From the cell containing the given text, extract its center point as [x, y] coordinate. 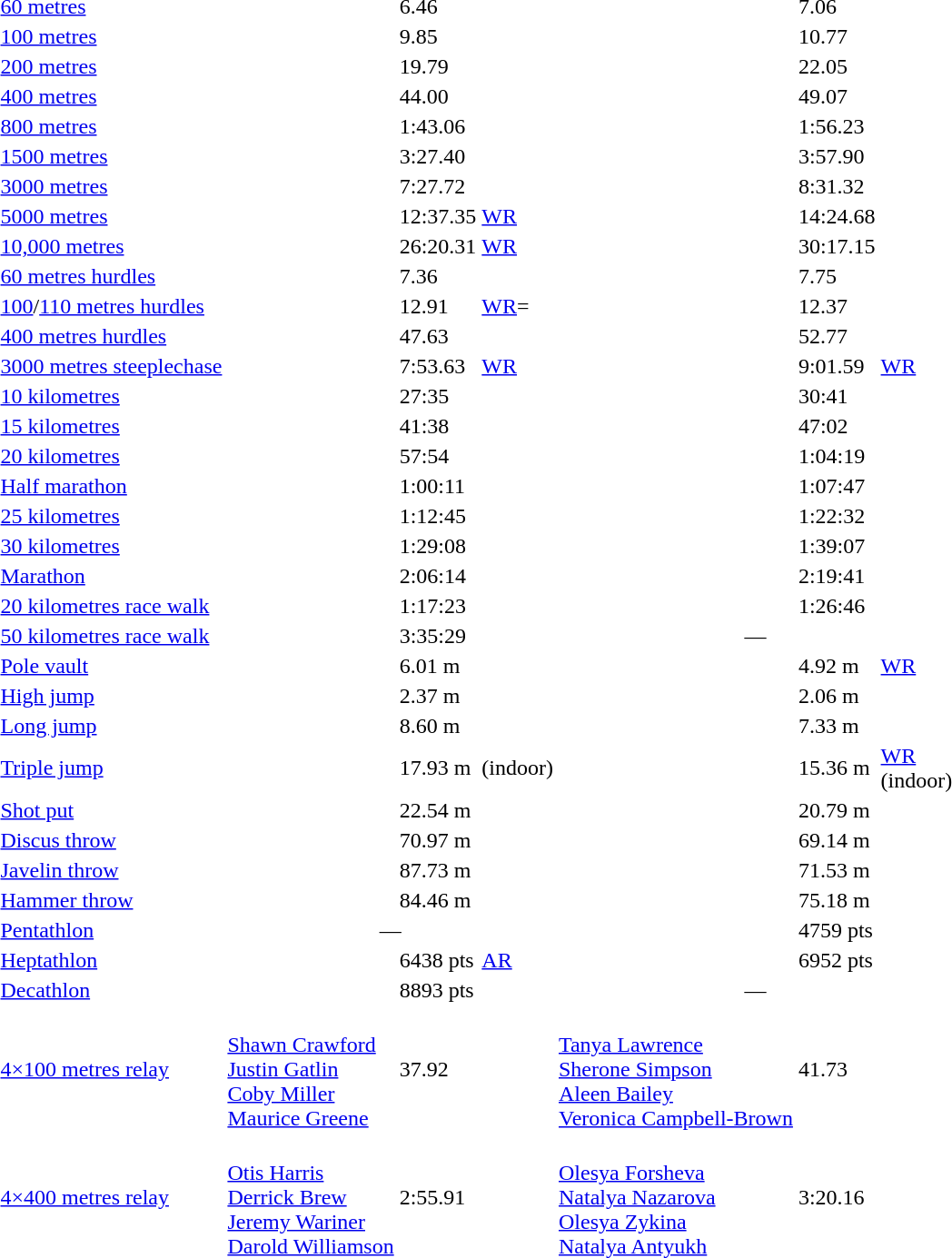
2.37 m [438, 696]
— [391, 930]
15.36 m [837, 768]
4759 pts [837, 930]
71.53 m [837, 870]
49.07 [837, 96]
8.60 m [438, 726]
WR= [518, 306]
6952 pts [837, 960]
6438 pts [438, 960]
7:27.72 [438, 186]
4.92 m [837, 666]
1:43.06 [438, 126]
7.75 [837, 276]
20.79 m [837, 810]
87.73 m [438, 870]
12.91 [438, 306]
52.77 [837, 336]
84.46 m [438, 900]
2:19:41 [837, 576]
7:53.63 [438, 366]
1:17:23 [438, 606]
1:26:46 [837, 606]
3:35:29 [438, 636]
75.18 m [837, 900]
Tanya LawrenceSherone SimpsonAleen BaileyVeronica Campbell-Brown [676, 1069]
69.14 m [837, 840]
70.97 m [438, 840]
1:22:32 [837, 516]
22.54 m [438, 810]
1:39:07 [837, 546]
30:17.15 [837, 246]
8893 pts [438, 990]
1:12:45 [438, 516]
1:29:08 [438, 546]
57:54 [438, 456]
47:02 [837, 426]
7.36 [438, 276]
41:38 [438, 426]
1:56.23 [837, 126]
9:01.59 [837, 366]
2:06:14 [438, 576]
10.77 [837, 36]
Shawn CrawfordJustin GatlinCoby MillerMaurice Greene [311, 1069]
2.06 m [837, 696]
1:00:11 [438, 486]
30:41 [837, 396]
8:31.32 [837, 186]
9.85 [438, 36]
26:20.31 [438, 246]
1:04:19 [837, 456]
37.92 [438, 1069]
41.73 [837, 1069]
17.93 m [438, 768]
27:35 [438, 396]
3:27.40 [438, 156]
7.33 m [837, 726]
AR [518, 960]
22.05 [837, 66]
3:57.90 [837, 156]
47.63 [438, 336]
1:07:47 [837, 486]
12:37.35 [438, 216]
6.01 m [438, 666]
14:24.68 [837, 216]
12.37 [837, 306]
44.00 [438, 96]
19.79 [438, 66]
(indoor) [518, 768]
